Locate the cell with the specified text and output its [x, y] center coordinate. 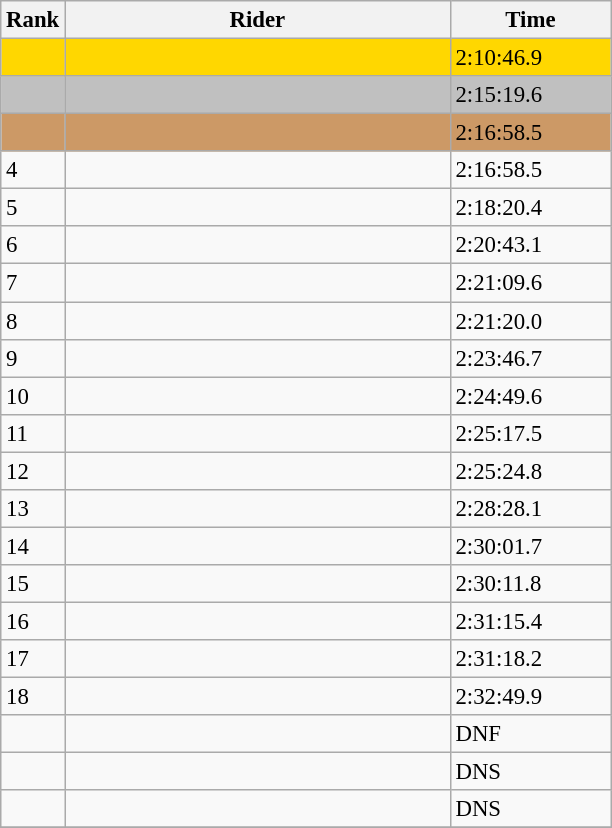
2:31:15.4 [530, 621]
4 [33, 170]
2:10:46.9 [530, 58]
2:18:20.4 [530, 208]
Rank [33, 20]
13 [33, 509]
14 [33, 546]
DNF [530, 734]
16 [33, 621]
9 [33, 358]
8 [33, 321]
2:31:18.2 [530, 659]
12 [33, 471]
Time [530, 20]
17 [33, 659]
2:30:01.7 [530, 546]
10 [33, 396]
2:28:28.1 [530, 509]
2:20:43.1 [530, 245]
2:25:24.8 [530, 471]
15 [33, 584]
2:21:09.6 [530, 283]
2:32:49.9 [530, 697]
2:21:20.0 [530, 321]
2:23:46.7 [530, 358]
5 [33, 208]
7 [33, 283]
6 [33, 245]
2:15:19.6 [530, 95]
11 [33, 433]
2:25:17.5 [530, 433]
2:30:11.8 [530, 584]
18 [33, 697]
Rider [258, 20]
2:24:49.6 [530, 396]
